Search for the cell housing the specified text and yield its [x, y] center coordinate. 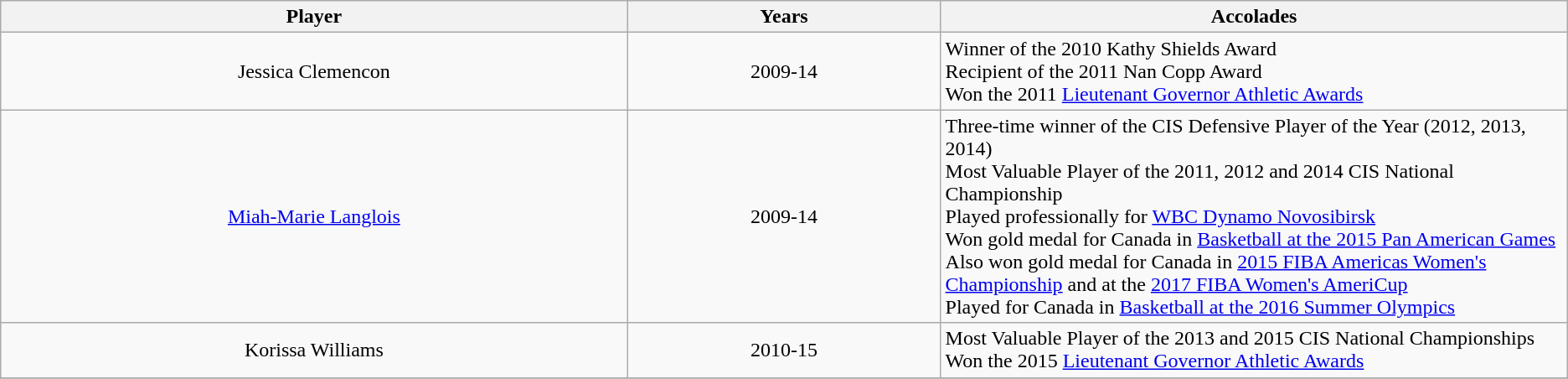
Accolades [1254, 17]
Most Valuable Player of the 2013 and 2015 CIS National ChampionshipsWon the 2015 Lieutenant Governor Athletic Awards [1254, 350]
Miah-Marie Langlois [314, 216]
Jessica Clemencon [314, 71]
Player [314, 17]
Winner of the 2010 Kathy Shields AwardRecipient of the 2011 Nan Copp AwardWon the 2011 Lieutenant Governor Athletic Awards [1254, 71]
Korissa Williams [314, 350]
2010-15 [784, 350]
Years [784, 17]
